Capture the cell that displays the provided text and extract its [x, y] central coordinate. 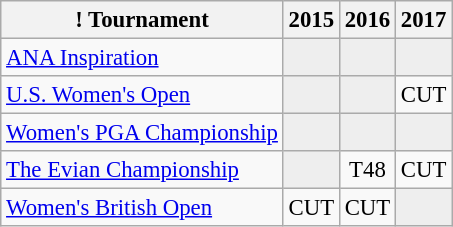
Women's PGA Championship [142, 133]
2017 [424, 20]
! Tournament [142, 20]
ANA Inspiration [142, 58]
T48 [367, 170]
2016 [367, 20]
U.S. Women's Open [142, 95]
2015 [311, 20]
The Evian Championship [142, 170]
Women's British Open [142, 208]
